Provide the [x, y] coordinate of the cell's center where the given text is located.  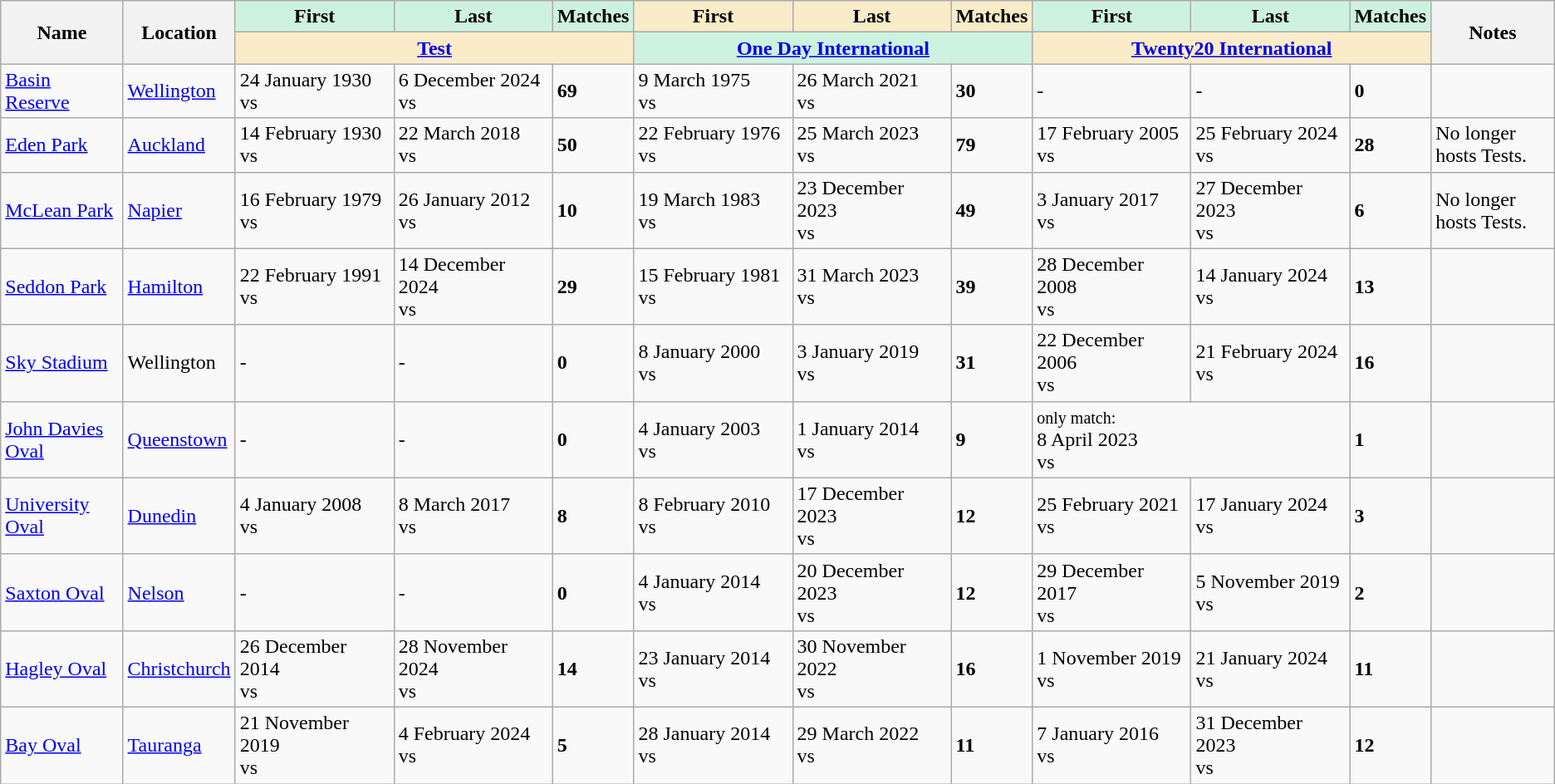
26 March 2021vs [872, 91]
6 [1391, 210]
9 [992, 439]
28 December 2008vs [1111, 287]
31 December 2023vs [1271, 745]
Bay Oval [61, 745]
6 December 2024vs [473, 91]
4 February 2024vs [473, 745]
4 January 2003vs [713, 439]
23 January 2014 vs [713, 669]
29 December 2017vs [1111, 592]
17 December 2023vs [872, 516]
Seddon Park [61, 287]
4 January 2014vs [713, 592]
8 January 2000vs [713, 363]
14 [593, 669]
31 March 2023vs [872, 287]
28 November 2024vs [473, 669]
10 [593, 210]
only match:8 April 2023vs [1191, 439]
5 November 2019vs [1271, 592]
21 February 2024vs [1271, 363]
25 March 2023vs [872, 145]
19 March 1983vs [713, 210]
22 March 2018vs [473, 145]
22 February 1976vs [713, 145]
29 [593, 287]
Eden Park [61, 145]
Saxton Oval [61, 592]
17 February 2005vs [1111, 145]
29 March 2022vs [872, 745]
26 December 2014vs [314, 669]
1 November 2019vs [1111, 669]
25 February 2021vs [1111, 516]
14 January 2024vs [1271, 287]
8 March 2017vs [473, 516]
39 [992, 287]
Twenty20 International [1232, 48]
4 January 2008vs [314, 516]
5 [593, 745]
13 [1391, 287]
49 [992, 210]
Dunedin [179, 516]
79 [992, 145]
16 February 1979vs [314, 210]
Queenstown [179, 439]
3 January 2017vs [1111, 210]
22 December 2006vs [1111, 363]
Notes [1494, 32]
Sky Stadium [61, 363]
McLean Park [61, 210]
27 December 2023vs [1271, 210]
28 January 2014 vs [713, 745]
23 December 2023vs [872, 210]
15 February 1981vs [713, 287]
8 February 2010vs [713, 516]
21 January 2024vs [1271, 669]
20 December 2023vs [872, 592]
7 January 2016vs [1111, 745]
John Davies Oval [61, 439]
14 December 2024vs [473, 287]
1 January 2014vs [872, 439]
30 November 2022vs [872, 669]
1 [1391, 439]
Hagley Oval [61, 669]
30 [992, 91]
9 March 1975vs [713, 91]
Nelson [179, 592]
26 January 2012vs [473, 210]
Tauranga [179, 745]
17 January 2024vs [1271, 516]
25 February 2024vs [1271, 145]
Napier [179, 210]
21 November 2019vs [314, 745]
University Oval [61, 516]
22 February 1991vs [314, 287]
One Day International [833, 48]
2 [1391, 592]
Name [61, 32]
69 [593, 91]
Test [434, 48]
8 [593, 516]
Christchurch [179, 669]
Location [179, 32]
Auckland [179, 145]
31 [992, 363]
Hamilton [179, 287]
3 [1391, 516]
28 [1391, 145]
24 January 1930vs [314, 91]
50 [593, 145]
Basin Reserve [61, 91]
3 January 2019vs [872, 363]
14 February 1930vs [314, 145]
